Find where the given text appears and provide that cell's center as [X, Y] coordinate. 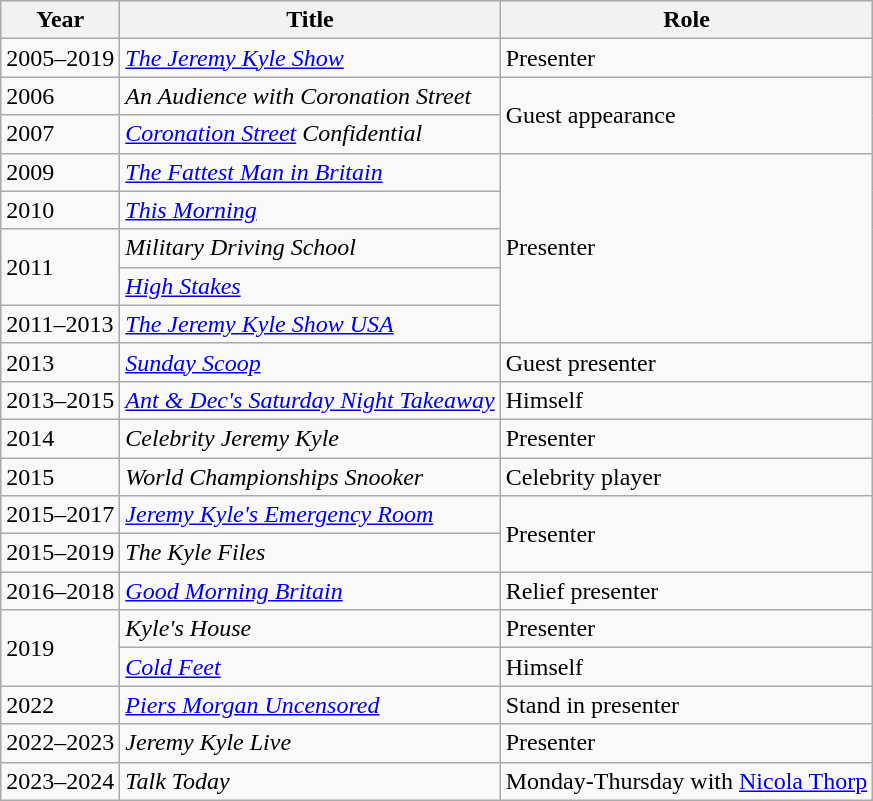
2023–2024 [60, 781]
Talk Today [310, 781]
Coronation Street Confidential [310, 134]
Military Driving School [310, 248]
2011–2013 [60, 324]
2011 [60, 267]
Guest appearance [686, 115]
Kyle's House [310, 629]
2013–2015 [60, 400]
Relief presenter [686, 591]
2015–2019 [60, 553]
This Morning [310, 210]
World Championships Snooker [310, 477]
2015 [60, 477]
The Kyle Files [310, 553]
Celebrity Jeremy Kyle [310, 438]
2014 [60, 438]
2009 [60, 172]
2010 [60, 210]
2013 [60, 362]
Celebrity player [686, 477]
Good Morning Britain [310, 591]
The Jeremy Kyle Show [310, 58]
Cold Feet [310, 667]
2019 [60, 648]
Title [310, 20]
2006 [60, 96]
2015–2017 [60, 515]
2005–2019 [60, 58]
Piers Morgan Uncensored [310, 705]
Year [60, 20]
Monday-Thursday with Nicola Thorp [686, 781]
Stand in presenter [686, 705]
Sunday Scoop [310, 362]
2022 [60, 705]
2016–2018 [60, 591]
2007 [60, 134]
An Audience with Coronation Street [310, 96]
2022–2023 [60, 743]
Role [686, 20]
Guest presenter [686, 362]
Jeremy Kyle's Emergency Room [310, 515]
The Fattest Man in Britain [310, 172]
The Jeremy Kyle Show USA [310, 324]
High Stakes [310, 286]
Jeremy Kyle Live [310, 743]
Ant & Dec's Saturday Night Takeaway [310, 400]
